Determine the (x, y) coordinate at the center of the cell enclosing the given text.  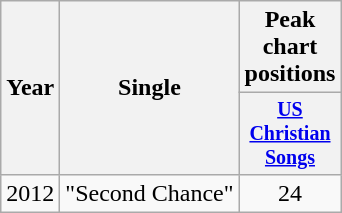
2012 (30, 193)
Peak chart positions (290, 47)
"Second Chance" (150, 193)
Single (150, 88)
US Christian Songs (290, 134)
24 (290, 193)
Year (30, 88)
